Identify which cell holds the provided text, then report its [x, y] central coordinate. 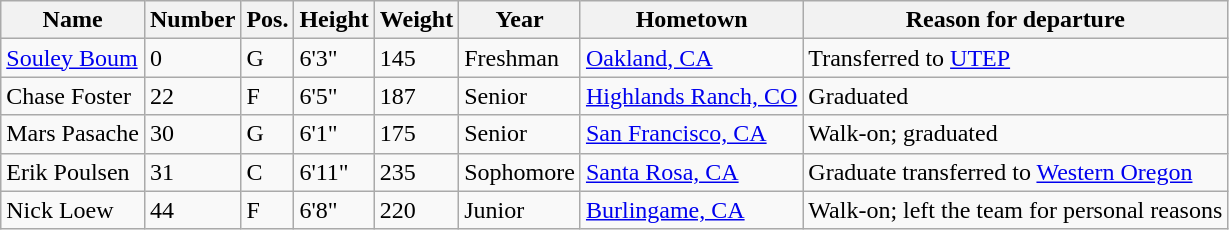
Number [192, 20]
Walk-on; graduated [1016, 134]
Highlands Ranch, CO [691, 96]
Name [73, 20]
Graduated [1016, 96]
Burlingame, CA [691, 210]
Weight [416, 20]
San Francisco, CA [691, 134]
Reason for departure [1016, 20]
0 [192, 58]
6'5" [334, 96]
145 [416, 58]
6'11" [334, 172]
Oakland, CA [691, 58]
Nick Loew [73, 210]
6'8" [334, 210]
22 [192, 96]
Freshman [520, 58]
Graduate transferred to Western Oregon [1016, 172]
Chase Foster [73, 96]
6'3" [334, 58]
Height [334, 20]
Pos. [268, 20]
Erik Poulsen [73, 172]
Mars Pasache [73, 134]
Year [520, 20]
Transferred to UTEP [1016, 58]
6'1" [334, 134]
Junior [520, 210]
Souley Boum [73, 58]
Hometown [691, 20]
Sophomore [520, 172]
31 [192, 172]
C [268, 172]
235 [416, 172]
Walk-on; left the team for personal reasons [1016, 210]
Santa Rosa, CA [691, 172]
220 [416, 210]
30 [192, 134]
187 [416, 96]
44 [192, 210]
175 [416, 134]
